Extract the [x, y] coordinate from the center of the cell holding the provided text.  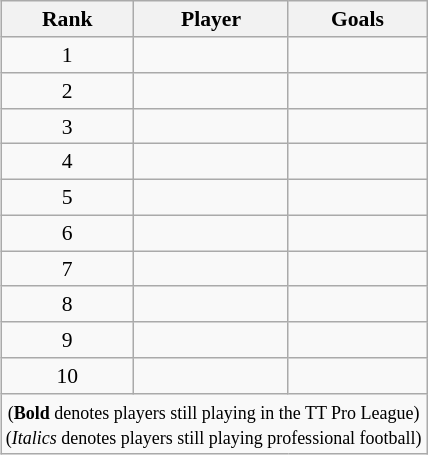
5 [68, 197]
10 [68, 376]
Rank [68, 19]
Player [211, 19]
6 [68, 233]
2 [68, 91]
8 [68, 304]
Goals [358, 19]
9 [68, 340]
1 [68, 55]
7 [68, 269]
3 [68, 126]
4 [68, 162]
(Bold denotes players still playing in the TT Pro League)(Italics denotes players still playing professional football) [214, 424]
